Return the [x, y] coordinate for the center point of the cell that contains the specified text.  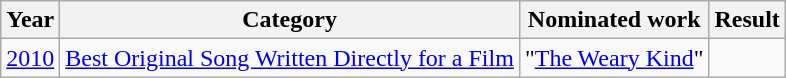
Year [30, 20]
Result [747, 20]
2010 [30, 58]
Best Original Song Written Directly for a Film [290, 58]
Category [290, 20]
Nominated work [614, 20]
"The Weary Kind" [614, 58]
